Locate the cell with the specified text and output its (X, Y) center coordinate. 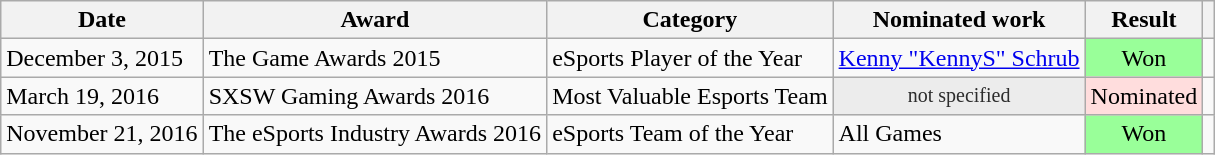
not specified (959, 96)
eSports Player of the Year (690, 58)
All Games (959, 134)
November 21, 2016 (102, 134)
Most Valuable Esports Team (690, 96)
Nominated (1144, 96)
Nominated work (959, 20)
Kenny "KennyS" Schrub (959, 58)
Result (1144, 20)
Category (690, 20)
SXSW Gaming Awards 2016 (375, 96)
The eSports Industry Awards 2016 (375, 134)
December 3, 2015 (102, 58)
Award (375, 20)
Date (102, 20)
March 19, 2016 (102, 96)
The Game Awards 2015 (375, 58)
eSports Team of the Year (690, 134)
